Output the [X, Y] coordinate of the center of the cell containing the given text.  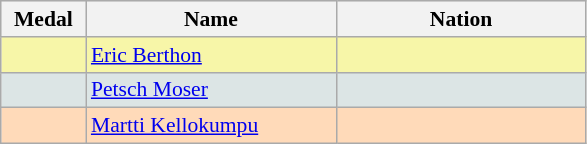
Eric Berthon [211, 55]
Medal [44, 19]
Martti Kellokumpu [211, 126]
Petsch Moser [211, 90]
Nation [461, 19]
Name [211, 19]
